Determine the (X, Y) coordinate at the center of the cell enclosing the given text.  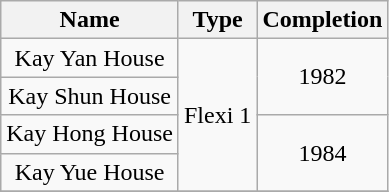
1984 (322, 153)
Kay Shun House (90, 96)
1982 (322, 77)
Flexi 1 (217, 115)
Kay Yue House (90, 172)
Name (90, 20)
Completion (322, 20)
Type (217, 20)
Kay Hong House (90, 134)
Kay Yan House (90, 58)
